Find where the given text appears and provide that cell's center as (x, y) coordinate. 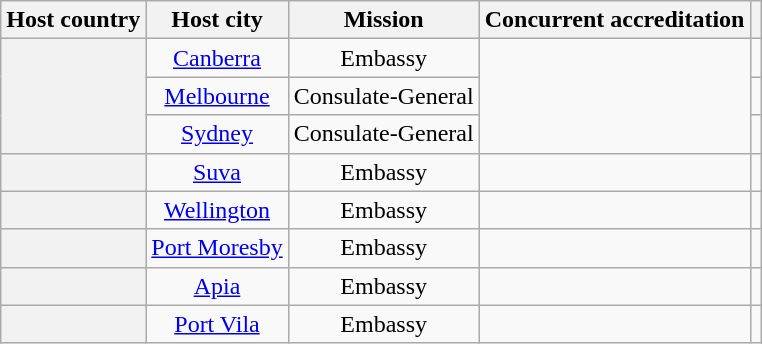
Canberra (217, 58)
Mission (384, 20)
Apia (217, 286)
Sydney (217, 134)
Concurrent accreditation (614, 20)
Host country (74, 20)
Host city (217, 20)
Suva (217, 172)
Wellington (217, 210)
Port Moresby (217, 248)
Port Vila (217, 324)
Melbourne (217, 96)
